Return [x, y] of the center of cell containing provided text 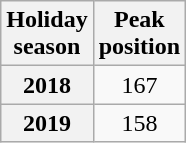
167 [139, 85]
2019 [47, 123]
2018 [47, 85]
Holidayseason [47, 34]
Peakposition [139, 34]
158 [139, 123]
